Capture the cell that displays the provided text and extract its [X, Y] central coordinate. 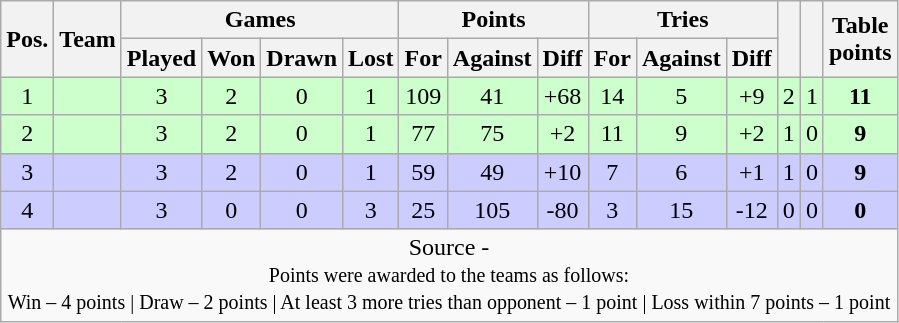
+9 [752, 96]
Points [494, 20]
14 [612, 96]
49 [492, 172]
6 [681, 172]
41 [492, 96]
7 [612, 172]
Team [88, 39]
15 [681, 210]
59 [423, 172]
Pos. [28, 39]
4 [28, 210]
+10 [562, 172]
-12 [752, 210]
Tablepoints [860, 39]
Games [260, 20]
109 [423, 96]
-80 [562, 210]
Played [161, 58]
77 [423, 134]
+68 [562, 96]
Won [232, 58]
25 [423, 210]
Lost [371, 58]
105 [492, 210]
Drawn [302, 58]
Tries [682, 20]
+1 [752, 172]
5 [681, 96]
75 [492, 134]
